Locate the cell with the specified text and output its [X, Y] center coordinate. 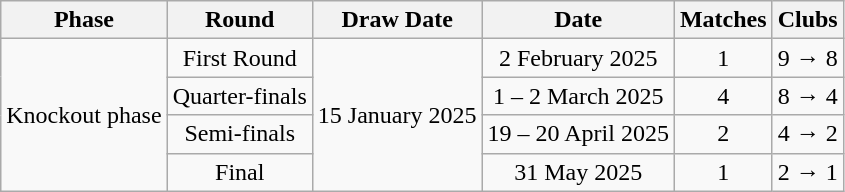
2 February 2025 [578, 58]
Semi-finals [240, 134]
Quarter-finals [240, 96]
Matches [723, 20]
First Round [240, 58]
2 [723, 134]
Knockout phase [84, 115]
4 [723, 96]
19 – 20 April 2025 [578, 134]
31 May 2025 [578, 172]
Draw Date [397, 20]
Phase [84, 20]
9 → 8 [808, 58]
Round [240, 20]
Final [240, 172]
2 → 1 [808, 172]
1 – 2 March 2025 [578, 96]
Clubs [808, 20]
Date [578, 20]
8 → 4 [808, 96]
15 January 2025 [397, 115]
4 → 2 [808, 134]
